Scan for the cell matching the given text and deliver its (X, Y) coordinate at center. 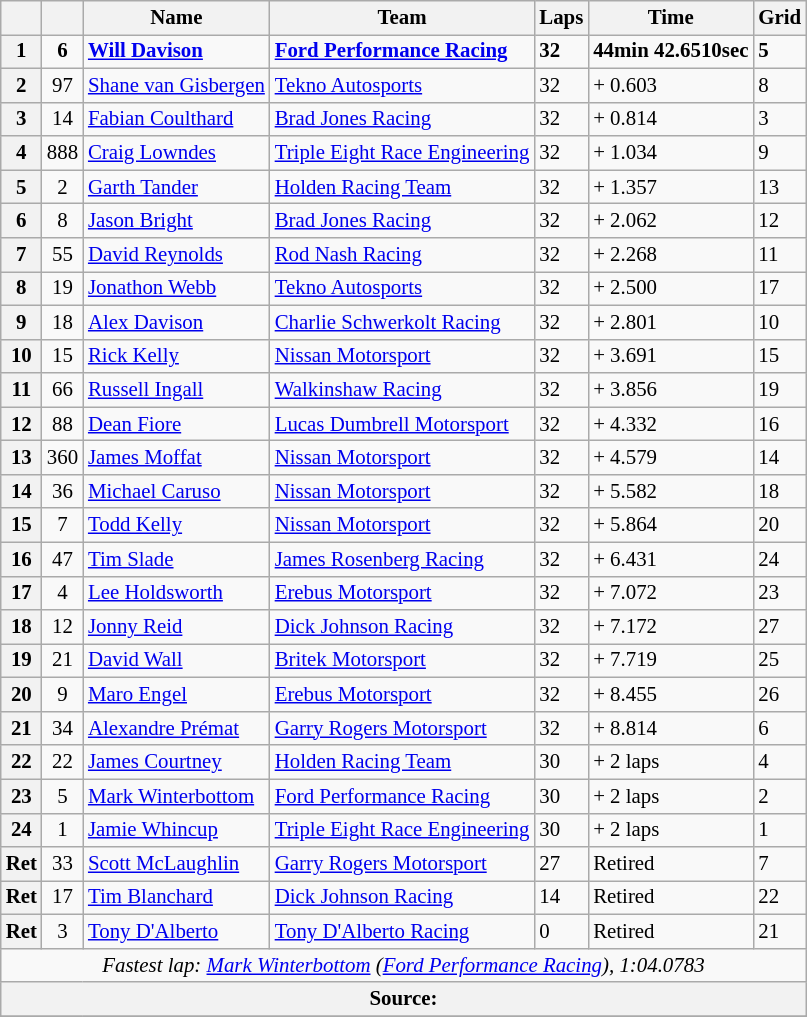
Alex Davison (176, 322)
+ 7.172 (670, 627)
Tony D'Alberto Racing (402, 931)
+ 6.431 (670, 559)
360 (62, 458)
Michael Caruso (176, 491)
888 (62, 153)
+ 8.814 (670, 728)
Will Davison (176, 51)
+ 7.072 (670, 593)
66 (62, 390)
James Courtney (176, 762)
47 (62, 559)
Dean Fiore (176, 424)
+ 4.332 (670, 424)
55 (62, 255)
+ 0.814 (670, 119)
Craig Lowndes (176, 153)
Rod Nash Racing (402, 255)
Charlie Schwerkolt Racing (402, 322)
0 (561, 931)
34 (62, 728)
+ 0.603 (670, 85)
33 (62, 864)
+ 3.856 (670, 390)
+ 2.268 (670, 255)
Source: (404, 999)
+ 5.582 (670, 491)
Name (176, 18)
+ 7.719 (670, 661)
+ 3.691 (670, 356)
+ 5.864 (670, 525)
+ 8.455 (670, 695)
Fastest lap: Mark Winterbottom (Ford Performance Racing), 1:04.0783 (404, 965)
Grid (780, 18)
Tony D'Alberto (176, 931)
Garth Tander (176, 187)
+ 4.579 (670, 458)
Russell Ingall (176, 390)
Team (402, 18)
+ 2.801 (670, 322)
Walkinshaw Racing (402, 390)
Jason Bright (176, 221)
26 (780, 695)
+ 2.500 (670, 288)
Time (670, 18)
Mark Winterbottom (176, 796)
Shane van Gisbergen (176, 85)
+ 1.034 (670, 153)
Rick Kelly (176, 356)
Todd Kelly (176, 525)
97 (62, 85)
David Wall (176, 661)
Tim Blanchard (176, 898)
25 (780, 661)
Tim Slade (176, 559)
Lucas Dumbrell Motorsport (402, 424)
Lee Holdsworth (176, 593)
Jamie Whincup (176, 830)
Fabian Coulthard (176, 119)
36 (62, 491)
+ 1.357 (670, 187)
Maro Engel (176, 695)
Alexandre Prémat (176, 728)
James Rosenberg Racing (402, 559)
Laps (561, 18)
Britek Motorsport (402, 661)
Jonny Reid (176, 627)
James Moffat (176, 458)
+ 2.062 (670, 221)
44min 42.6510sec (670, 51)
Scott McLaughlin (176, 864)
Jonathon Webb (176, 288)
David Reynolds (176, 255)
88 (62, 424)
